Determine the (x, y) coordinate at the center of the cell enclosing the given text.  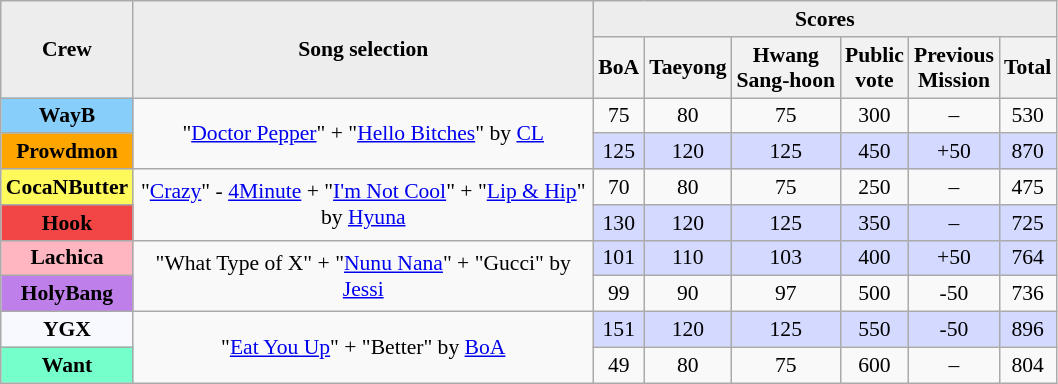
110 (688, 258)
Prowdmon (67, 152)
Taeyong (688, 68)
725 (1028, 223)
WayB (67, 116)
Scores (824, 19)
"Crazy" - 4Minute + "I'm Not Cool" + "Lip & Hip" by Hyuna (363, 204)
97 (786, 294)
250 (874, 187)
896 (1028, 330)
90 (688, 294)
400 (874, 258)
"Eat You Up" + "Better" by BoA (363, 348)
Hook (67, 223)
475 (1028, 187)
Total (1028, 68)
70 (618, 187)
870 (1028, 152)
130 (618, 223)
Lachica (67, 258)
YGX (67, 330)
151 (618, 330)
804 (1028, 365)
Publicvote (874, 68)
99 (618, 294)
600 (874, 365)
101 (618, 258)
PreviousMission (954, 68)
49 (618, 365)
530 (1028, 116)
Want (67, 365)
500 (874, 294)
450 (874, 152)
550 (874, 330)
Crew (67, 50)
736 (1028, 294)
HwangSang-hoon (786, 68)
350 (874, 223)
"Doctor Pepper" + "Hello Bitches" by CL (363, 134)
CocaNButter (67, 187)
764 (1028, 258)
HolyBang (67, 294)
103 (786, 258)
BoA (618, 68)
300 (874, 116)
Song selection (363, 50)
"What Type of X" + "Nunu Nana" + "Gucci" by Jessi (363, 276)
